Scan for the cell matching the given text and deliver its (x, y) coordinate at center. 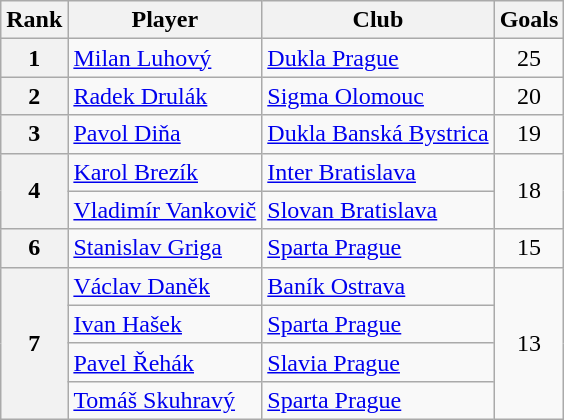
Inter Bratislava (378, 172)
Milan Luhový (165, 58)
Stanislav Griga (165, 248)
Ivan Hašek (165, 324)
4 (34, 191)
Dukla Prague (378, 58)
13 (529, 343)
20 (529, 96)
18 (529, 191)
Baník Ostrava (378, 286)
Dukla Banská Bystrica (378, 134)
3 (34, 134)
Václav Daněk (165, 286)
Slovan Bratislava (378, 210)
Pavel Řehák (165, 362)
Slavia Prague (378, 362)
Karol Brezík (165, 172)
1 (34, 58)
Rank (34, 20)
25 (529, 58)
6 (34, 248)
Vladimír Vankovič (165, 210)
Radek Drulák (165, 96)
Club (378, 20)
2 (34, 96)
Sigma Olomouc (378, 96)
15 (529, 248)
19 (529, 134)
Goals (529, 20)
Player (165, 20)
7 (34, 343)
Tomáš Skuhravý (165, 400)
Pavol Diňa (165, 134)
